Search for the cell housing the specified text and yield its [X, Y] center coordinate. 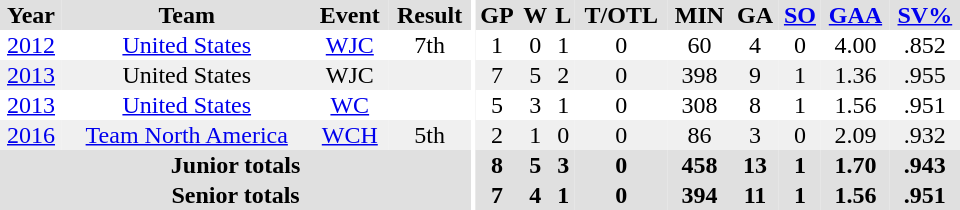
5th [430, 135]
Event [350, 15]
458 [700, 165]
308 [700, 105]
.943 [925, 165]
WC [350, 105]
W [536, 15]
GAA [855, 15]
1.70 [855, 165]
.932 [925, 135]
.955 [925, 75]
398 [700, 75]
1.36 [855, 75]
MIN [700, 15]
L [564, 15]
13 [754, 165]
WCH [350, 135]
9 [754, 75]
4.00 [855, 45]
.852 [925, 45]
GA [754, 15]
11 [754, 195]
2.09 [855, 135]
Year [31, 15]
Team North America [187, 135]
SO [800, 15]
Senior totals [236, 195]
SV% [925, 15]
7th [430, 45]
GP [497, 15]
2016 [31, 135]
Junior totals [236, 165]
86 [700, 135]
2012 [31, 45]
394 [700, 195]
Team [187, 15]
T/OTL [622, 15]
Result [430, 15]
60 [700, 45]
